Extract the [X, Y] coordinate from the center of the cell holding the provided text.  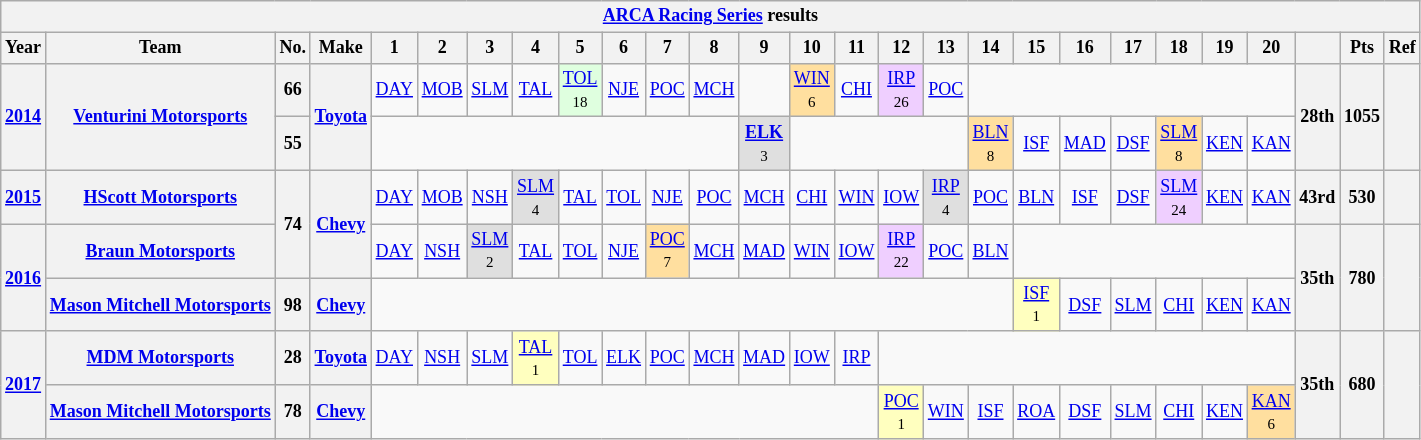
SLM4 [536, 197]
ISF1 [1036, 305]
28 [292, 358]
TAL1 [536, 358]
680 [1362, 384]
6 [624, 48]
POC7 [667, 251]
16 [1086, 48]
SLM8 [1179, 144]
3 [490, 48]
2 [442, 48]
11 [856, 48]
4 [536, 48]
IRP26 [902, 90]
12 [902, 48]
8 [714, 48]
19 [1225, 48]
KAN6 [1271, 412]
IRP22 [902, 251]
10 [812, 48]
9 [764, 48]
Venturini Motorsports [160, 116]
78 [292, 412]
66 [292, 90]
1055 [1362, 116]
13 [946, 48]
1 [394, 48]
MDM Motorsports [160, 358]
28th [1318, 116]
780 [1362, 278]
74 [292, 224]
7 [667, 48]
15 [1036, 48]
2015 [24, 197]
14 [990, 48]
2016 [24, 278]
43rd [1318, 197]
Year [24, 48]
530 [1362, 197]
Make [340, 48]
WIN6 [812, 90]
Ref [1402, 48]
Pts [1362, 48]
5 [580, 48]
Braun Motorsports [160, 251]
TOL18 [580, 90]
ELK [624, 358]
SLM2 [490, 251]
17 [1133, 48]
2014 [24, 116]
No. [292, 48]
ARCA Racing Series results [710, 16]
98 [292, 305]
20 [1271, 48]
SLM24 [1179, 197]
BLN8 [990, 144]
2017 [24, 384]
ELK3 [764, 144]
18 [1179, 48]
HScott Motorsports [160, 197]
Team [160, 48]
IRP [856, 358]
POC1 [902, 412]
55 [292, 144]
ROA [1036, 412]
IRP4 [946, 197]
